Search for the cell housing the specified text and yield its (X, Y) center coordinate. 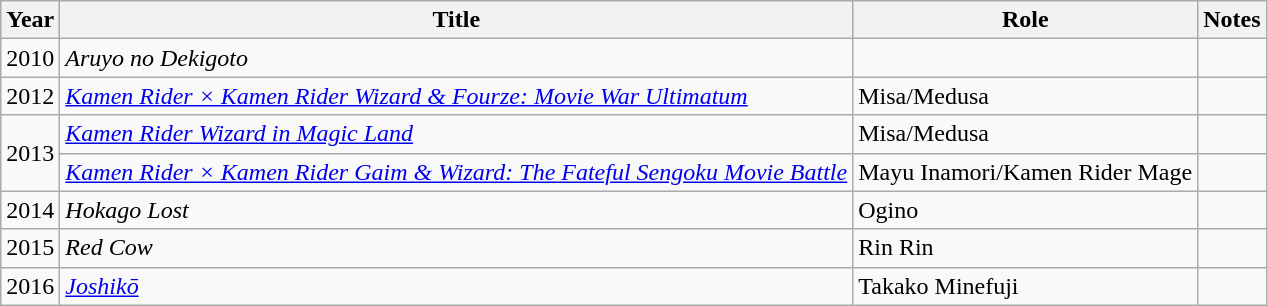
Year (30, 20)
Aruyo no Dekigoto (456, 58)
Title (456, 20)
Notes (1232, 20)
Kamen Rider Wizard in Magic Land (456, 134)
Hokago Lost (456, 210)
Takako Minefuji (1026, 286)
2013 (30, 153)
2012 (30, 96)
Role (1026, 20)
2016 (30, 286)
Red Cow (456, 248)
Rin Rin (1026, 248)
Mayu Inamori/Kamen Rider Mage (1026, 172)
Joshikō (456, 286)
2015 (30, 248)
2014 (30, 210)
Kamen Rider × Kamen Rider Wizard & Fourze: Movie War Ultimatum (456, 96)
Ogino (1026, 210)
2010 (30, 58)
Kamen Rider × Kamen Rider Gaim & Wizard: The Fateful Sengoku Movie Battle (456, 172)
